Identify which cell holds the provided text, then report its (X, Y) central coordinate. 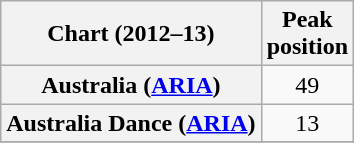
49 (307, 85)
Australia Dance (ARIA) (131, 123)
13 (307, 123)
Chart (2012–13) (131, 34)
Australia (ARIA) (131, 85)
Peakposition (307, 34)
